Capture the cell that displays the provided text and extract its [X, Y] central coordinate. 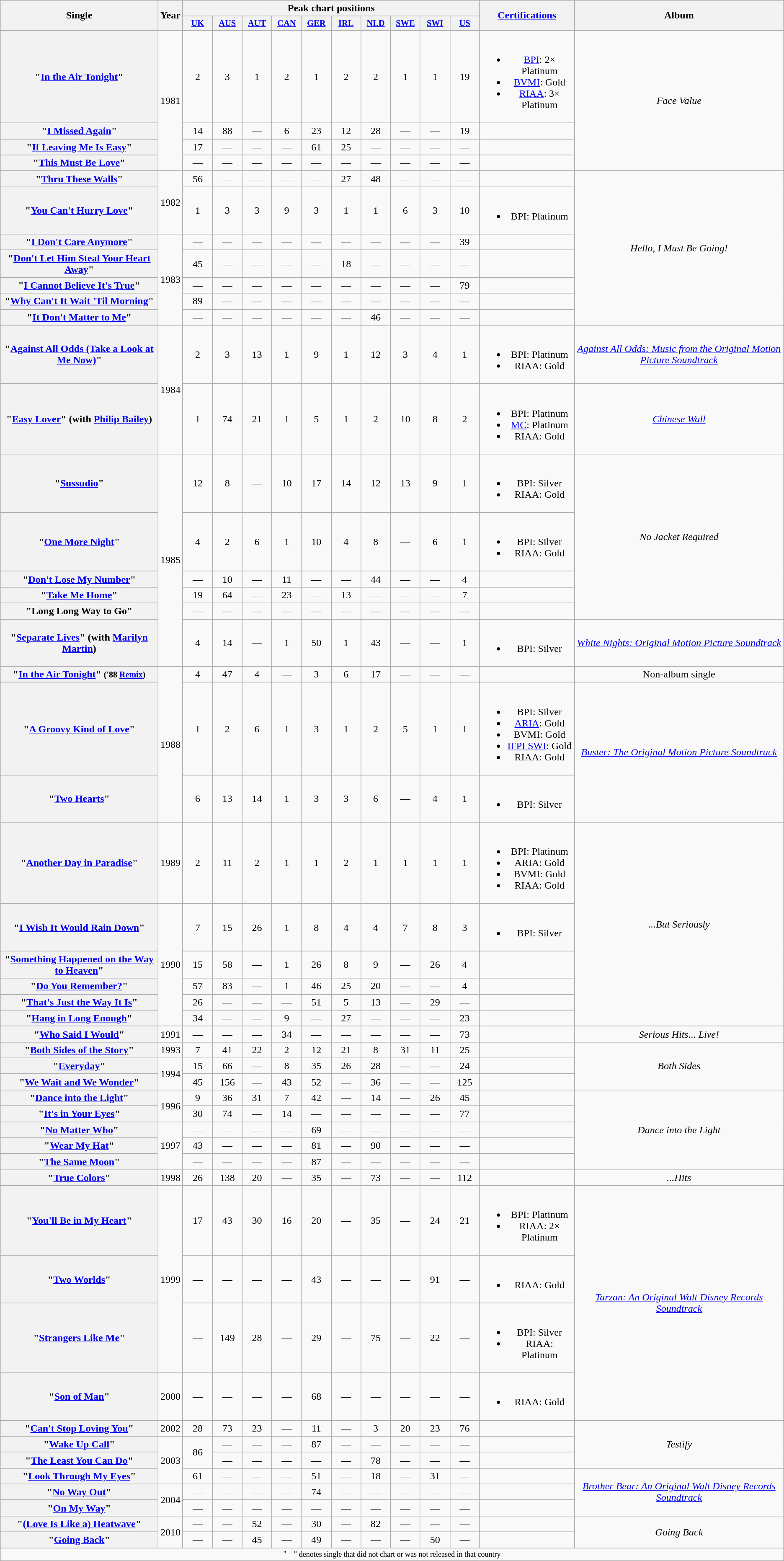
"Dance into the Light" [80, 1098]
BPI: PlatinumRIAA: 2× Platinum [527, 1221]
SWE [405, 23]
UK [198, 23]
2000 [170, 1397]
"Don't Let Him Steal Your Heart Away" [80, 264]
"A Groovy Kind of Love" [80, 729]
44 [376, 579]
"Hang in Long Enough" [80, 1018]
"This Must Be Love" [80, 163]
1998 [170, 1178]
CAN [286, 23]
64 [227, 595]
"Look Through My Eyes" [80, 1476]
AUS [227, 23]
"Sussudio" [80, 483]
57 [198, 986]
"Take Me Home" [80, 595]
"—" denotes single that did not chart or was not released in that country [392, 1554]
"Going Back" [80, 1540]
88 [227, 131]
1989 [170, 863]
GER [317, 23]
1988 [170, 744]
"If Leaving Me Is Easy" [80, 147]
42 [317, 1098]
Chinese Wall [679, 419]
"The Least You Can Do" [80, 1460]
89 [198, 301]
112 [465, 1178]
BPI: SilverARIA: GoldBVMI: GoldIFPI SWI: GoldRIAA: Gold [527, 729]
Going Back [679, 1532]
"Thru These Walls" [80, 179]
"On My Way" [80, 1508]
"Why Can't It Wait 'Til Morning" [80, 301]
"Separate Lives" (with Marilyn Martin) [80, 643]
1984 [170, 390]
"(Love Is Like a) Heatwave" [80, 1524]
56 [198, 179]
No Jacket Required [679, 536]
White Nights: Original Motion Picture Soundtrack [679, 643]
1991 [170, 1034]
2004 [170, 1500]
IRL [346, 23]
77 [465, 1114]
Single [80, 16]
"I Missed Again" [80, 131]
86 [198, 1452]
68 [317, 1397]
125 [465, 1082]
Non-album single [679, 675]
149 [227, 1338]
Both Sides [679, 1066]
"Everyday" [80, 1066]
BPI: PlatinumARIA: GoldBVMI: GoldRIAA: Gold [527, 863]
Album [679, 16]
BPI: Platinum [527, 210]
Peak chart positions [331, 8]
2002 [170, 1428]
"You'll Be in My Heart" [80, 1221]
"Who Said I Would" [80, 1034]
1993 [170, 1050]
"One More Night" [80, 542]
"Both Sides of the Story" [80, 1050]
"We Wait and We Wonder" [80, 1082]
78 [376, 1460]
"True Colors" [80, 1178]
1994 [170, 1074]
"Another Day in Paradise" [80, 863]
"Two Worlds" [80, 1279]
"Long Long Way to Go" [80, 611]
1990 [170, 965]
1983 [170, 280]
Buster: The Original Motion Picture Soundtrack [679, 752]
"No Matter Who" [80, 1130]
BPI: 2× PlatinumBVMI: GoldRIAA: 3× Platinum [527, 76]
75 [376, 1338]
NLD [376, 23]
1996 [170, 1106]
"Wear My Hat" [80, 1146]
91 [435, 1279]
"Wake Up Call" [80, 1444]
76 [465, 1428]
"I Don't Care Anymore" [80, 242]
...Hits [679, 1178]
39 [465, 242]
48 [376, 179]
Brother Bear: An Original Walt Disney Records Soundtrack [679, 1492]
156 [227, 1082]
Tarzan: An Original Walt Disney Records Soundtrack [679, 1303]
SWI [435, 23]
"Something Happened on the Way to Heaven" [80, 964]
"I Wish It Would Rain Down" [80, 928]
Year [170, 16]
"It Don't Matter to Me" [80, 317]
41 [227, 1050]
BPI: PlatinumRIAA: Gold [527, 354]
82 [376, 1524]
Hello, I Must Be Going! [679, 248]
Testify [679, 1444]
AUT [257, 23]
US [465, 23]
79 [465, 285]
49 [317, 1540]
81 [317, 1146]
"That's Just the Way It Is" [80, 1002]
"Don't Lose My Number" [80, 579]
90 [376, 1146]
"Strangers Like Me" [80, 1338]
BPI: SilverRIAA: Platinum [527, 1338]
1997 [170, 1146]
"No Way Out" [80, 1492]
"I Cannot Believe It's True" [80, 285]
"Easy Lover" (with Philip Bailey) [80, 419]
"The Same Moon" [80, 1162]
Dance into the Light [679, 1129]
1985 [170, 560]
83 [227, 986]
"In the Air Tonight" [80, 76]
Certifications [527, 16]
Face Value [679, 101]
"Can't Stop Loving You" [80, 1428]
Serious Hits... Live! [679, 1034]
1982 [170, 203]
BPI: PlatinumMC: PlatinumRIAA: Gold [527, 419]
"Against All Odds (Take a Look at Me Now)" [80, 354]
"It's in Your Eyes" [80, 1114]
2003 [170, 1460]
16 [286, 1221]
"Two Hearts" [80, 799]
58 [227, 964]
47 [227, 675]
...But Seriously [679, 924]
69 [317, 1130]
138 [227, 1178]
66 [227, 1066]
"You Can't Hurry Love" [80, 210]
2010 [170, 1532]
1999 [170, 1279]
"Son of Man" [80, 1397]
1981 [170, 101]
"In the Air Tonight" ('88 Remix) [80, 675]
"Do You Remember?" [80, 986]
Against All Odds: Music from the Original Motion Picture Soundtrack [679, 354]
